From the cell containing the given text, extract its center point as [x, y] coordinate. 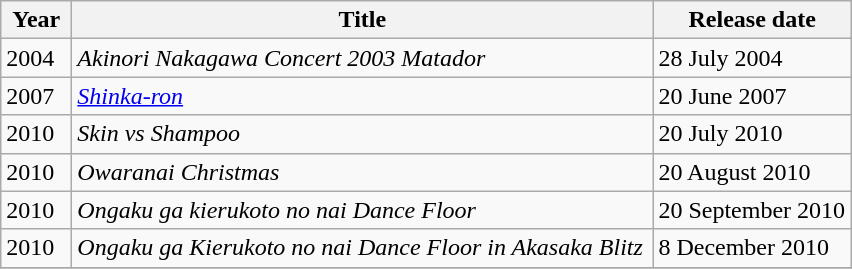
Owaranai Christmas [362, 172]
2004 [36, 58]
Shinka-ron [362, 96]
Akinori Nakagawa Concert 2003 Matador [362, 58]
2007 [36, 96]
Ongaku ga Kierukoto no nai Dance Floor in Akasaka Blitz [362, 248]
20 July 2010 [752, 134]
28 July 2004 [752, 58]
Skin vs Shampoo [362, 134]
Year [36, 20]
Title [362, 20]
Ongaku ga kierukoto no nai Dance Floor [362, 210]
8 December 2010 [752, 248]
Release date [752, 20]
20 June 2007 [752, 96]
20 September 2010 [752, 210]
20 August 2010 [752, 172]
